Return the [X, Y] coordinate for the center point of the cell that contains the specified text.  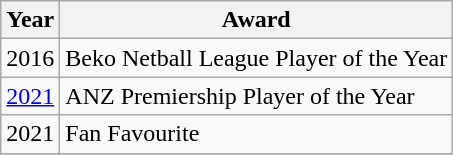
ANZ Premiership Player of the Year [256, 96]
Year [30, 20]
2016 [30, 58]
Award [256, 20]
Beko Netball League Player of the Year [256, 58]
Fan Favourite [256, 134]
